For the text-containing cell, return its midpoint in (x, y) coordinate format. 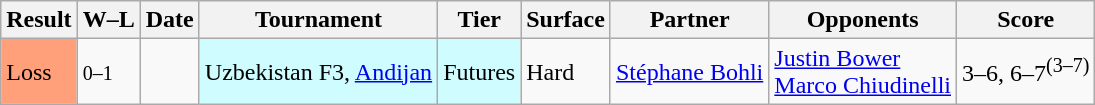
Result (39, 20)
Tier (480, 20)
Hard (566, 72)
Justin Bower Marco Chiudinelli (863, 72)
Loss (39, 72)
Futures (480, 72)
Tournament (318, 20)
Surface (566, 20)
Uzbekistan F3, Andijan (318, 72)
W–L (108, 20)
Opponents (863, 20)
0–1 (108, 72)
Stéphane Bohli (689, 72)
Date (170, 20)
3–6, 6–7(3–7) (1026, 72)
Score (1026, 20)
Partner (689, 20)
